Find where the given text appears and provide that cell's center as (X, Y) coordinate. 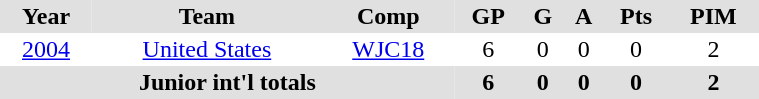
Pts (636, 16)
United States (207, 50)
Junior int'l totals (228, 82)
GP (488, 16)
A (584, 16)
Comp (388, 16)
2004 (46, 50)
PIM (713, 16)
G (543, 16)
Year (46, 16)
WJC18 (388, 50)
Team (207, 16)
